Determine the (X, Y) coordinate at the center of the cell enclosing the given text.  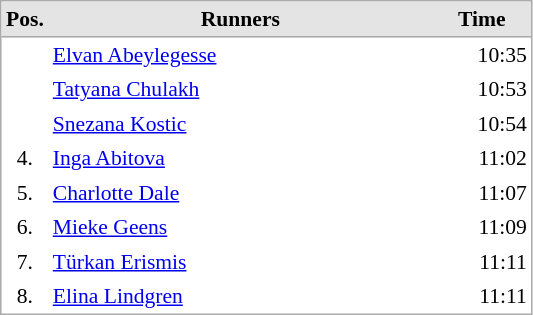
Mieke Geens (240, 227)
Inga Abitova (240, 158)
Elvan Abeylegesse (240, 55)
8. (26, 296)
10:54 (482, 123)
5. (26, 193)
Charlotte Dale (240, 193)
Time (482, 20)
6. (26, 227)
4. (26, 158)
Runners (240, 20)
11:02 (482, 158)
Snezana Kostic (240, 123)
11:09 (482, 227)
7. (26, 261)
Elina Lindgren (240, 296)
Türkan Erismis (240, 261)
Tatyana Chulakh (240, 89)
10:53 (482, 89)
Pos. (26, 20)
10:35 (482, 55)
11:07 (482, 193)
